For the text-containing cell, return its midpoint in [X, Y] coordinate format. 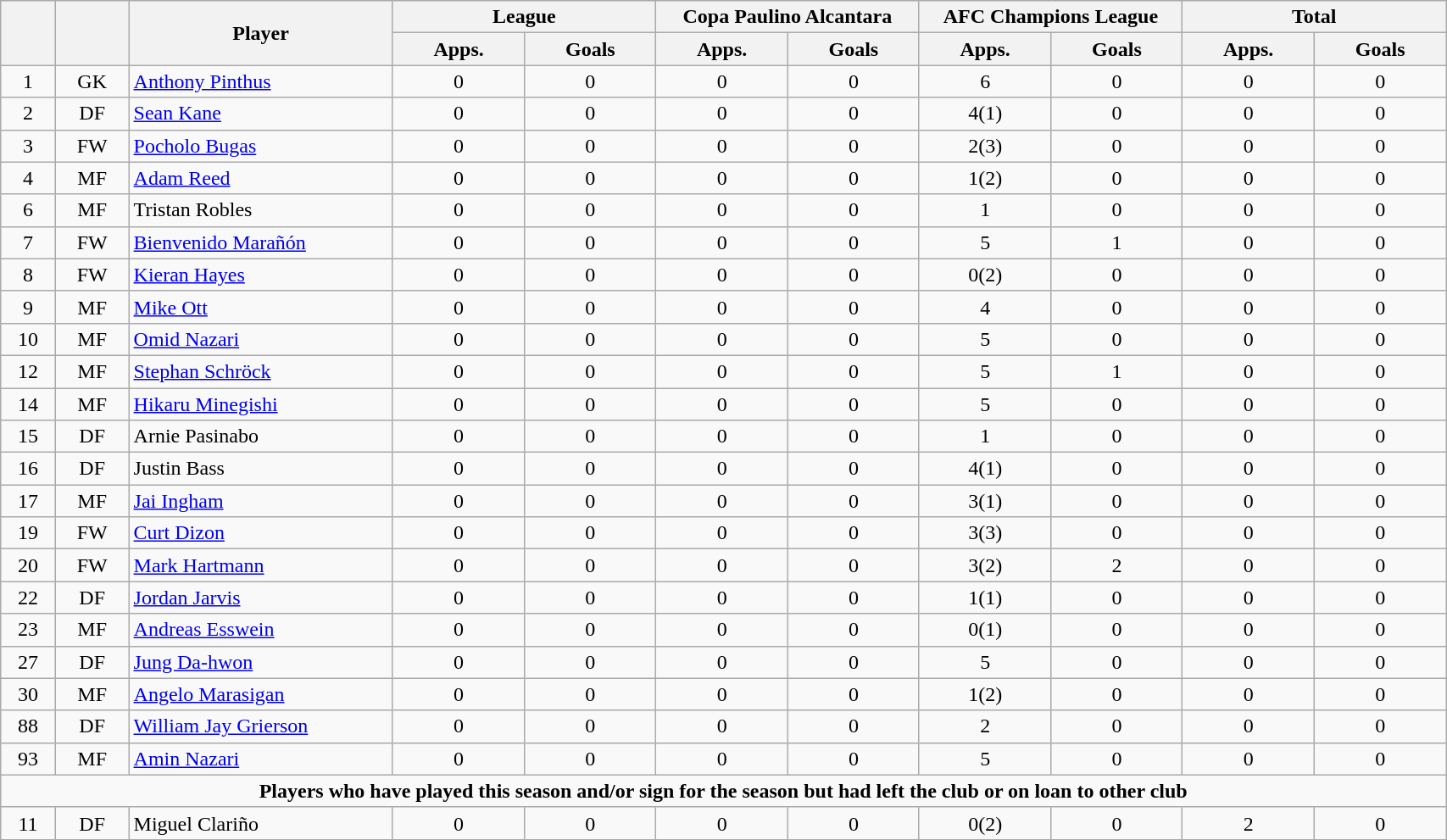
Justin Bass [261, 469]
8 [29, 275]
2(3) [985, 146]
Jordan Jarvis [261, 598]
Jung Da-hwon [261, 662]
Bienvenido Marañón [261, 242]
Sean Kane [261, 114]
3(1) [985, 501]
Stephan Schröck [261, 371]
Andreas Esswein [261, 630]
Copa Paulino Alcantara [788, 17]
3(3) [985, 533]
14 [29, 404]
Adam Reed [261, 178]
Omid Nazari [261, 339]
Angelo Marasigan [261, 694]
Mike Ott [261, 307]
23 [29, 630]
0(1) [985, 630]
9 [29, 307]
20 [29, 565]
3(2) [985, 565]
Tristan Robles [261, 210]
3 [29, 146]
93 [29, 759]
Players who have played this season and/or sign for the season but had left the club or on loan to other club [724, 791]
Anthony Pinthus [261, 81]
19 [29, 533]
Amin Nazari [261, 759]
AFC Champions League [1051, 17]
15 [29, 437]
1(1) [985, 598]
League [524, 17]
10 [29, 339]
11 [29, 823]
Miguel Clariño [261, 823]
17 [29, 501]
12 [29, 371]
22 [29, 598]
William Jay Grierson [261, 726]
Total [1314, 17]
16 [29, 469]
Hikaru Minegishi [261, 404]
Player [261, 33]
Arnie Pasinabo [261, 437]
Jai Ingham [261, 501]
7 [29, 242]
Curt Dizon [261, 533]
Pocholo Bugas [261, 146]
27 [29, 662]
Mark Hartmann [261, 565]
Kieran Hayes [261, 275]
30 [29, 694]
GK [92, 81]
88 [29, 726]
